Capture the cell that displays the provided text and extract its [x, y] central coordinate. 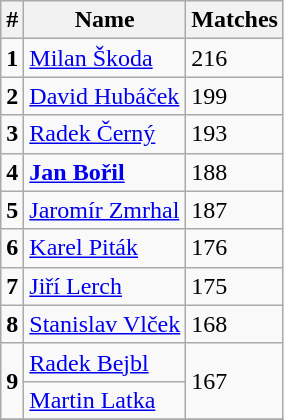
Milan Škoda [105, 58]
Radek Černý [105, 134]
193 [235, 134]
187 [235, 210]
Jaromír Zmrhal [105, 210]
176 [235, 248]
# [12, 20]
David Hubáček [105, 96]
Jiří Lerch [105, 286]
8 [12, 324]
Jan Bořil [105, 172]
2 [12, 96]
7 [12, 286]
175 [235, 286]
Name [105, 20]
4 [12, 172]
6 [12, 248]
9 [12, 381]
Stanislav Vlček [105, 324]
167 [235, 381]
199 [235, 96]
Martin Latka [105, 400]
Matches [235, 20]
216 [235, 58]
188 [235, 172]
1 [12, 58]
168 [235, 324]
3 [12, 134]
5 [12, 210]
Karel Piták [105, 248]
Radek Bejbl [105, 362]
